Detect which cell encompasses the target text, then output its [X, Y] center coordinate. 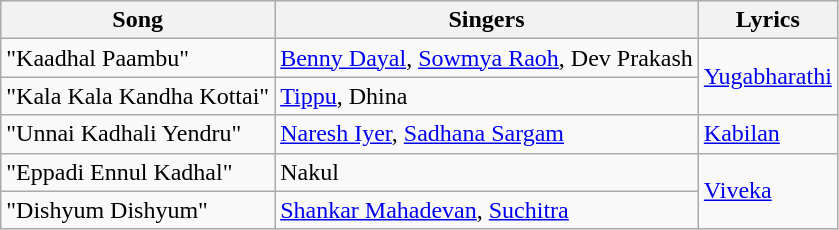
Kabilan [768, 134]
Nakul [487, 172]
Viveka [768, 191]
Benny Dayal, Sowmya Raoh, Dev Prakash [487, 58]
Naresh Iyer, Sadhana Sargam [487, 134]
Song [138, 20]
Shankar Mahadevan, Suchitra [487, 210]
Yugabharathi [768, 77]
Singers [487, 20]
"Dishyum Dishyum" [138, 210]
"Kaadhal Paambu" [138, 58]
"Eppadi Ennul Kadhal" [138, 172]
"Unnai Kadhali Yendru" [138, 134]
"Kala Kala Kandha Kottai" [138, 96]
Tippu, Dhina [487, 96]
Lyrics [768, 20]
